Capture the cell that displays the provided text and extract its [X, Y] central coordinate. 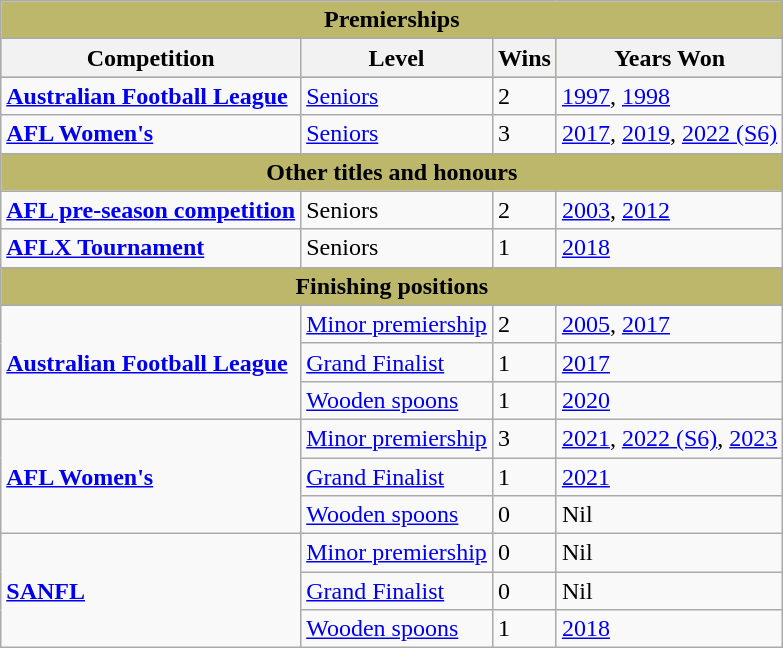
2017 [669, 362]
Premierships [392, 20]
Years Won [669, 58]
2005, 2017 [669, 324]
Finishing positions [392, 286]
SANFL [151, 591]
Competition [151, 58]
2021, 2022 (S6), 2023 [669, 438]
AFLX Tournament [151, 248]
1997, 1998 [669, 96]
2017, 2019, 2022 (S6) [669, 134]
AFL pre-season competition [151, 210]
Other titles and honours [392, 172]
2021 [669, 477]
Wins [524, 58]
2020 [669, 400]
2003, 2012 [669, 210]
Level [397, 58]
